Determine the (X, Y) coordinate at the center of the cell enclosing the given text.  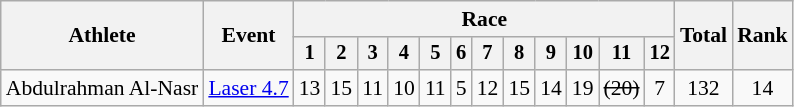
8 (519, 54)
19 (583, 88)
(20) (621, 88)
13 (310, 88)
4 (404, 54)
Abdulrahman Al-Nasr (102, 88)
9 (551, 54)
3 (372, 54)
132 (704, 88)
Rank (762, 36)
6 (462, 54)
2 (341, 54)
1 (310, 54)
Athlete (102, 36)
Event (248, 36)
Total (704, 36)
Laser 4.7 (248, 88)
Race (484, 19)
